Identify which cell holds the provided text, then report its (X, Y) central coordinate. 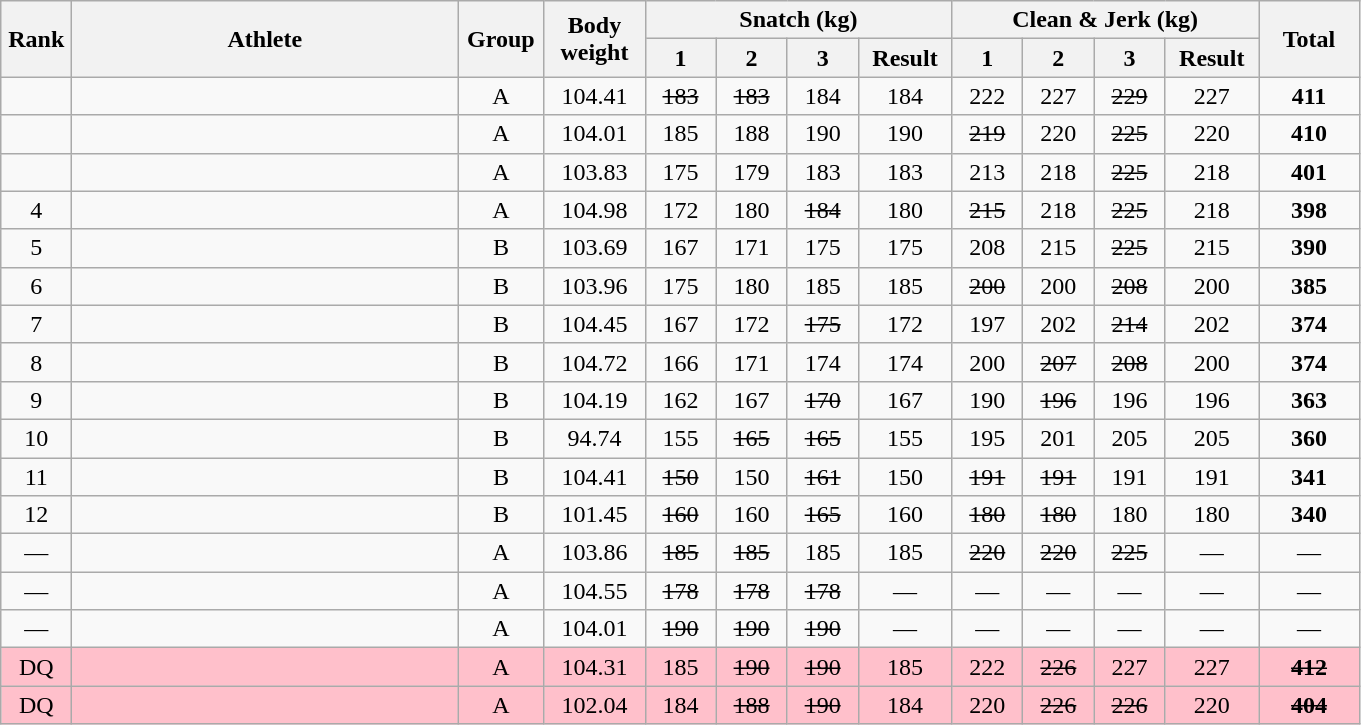
398 (1308, 210)
179 (752, 172)
9 (36, 400)
103.86 (594, 553)
Athlete (265, 39)
8 (36, 362)
201 (1058, 438)
94.74 (594, 438)
Clean & Jerk (kg) (1106, 20)
401 (1308, 172)
412 (1308, 667)
360 (1308, 438)
390 (1308, 248)
103.96 (594, 286)
Rank (36, 39)
103.69 (594, 248)
103.83 (594, 172)
Total (1308, 39)
411 (1308, 96)
104.45 (594, 324)
Group (501, 39)
10 (36, 438)
197 (988, 324)
11 (36, 477)
195 (988, 438)
207 (1058, 362)
214 (1130, 324)
219 (988, 134)
104.72 (594, 362)
410 (1308, 134)
385 (1308, 286)
Snatch (kg) (798, 20)
104.31 (594, 667)
7 (36, 324)
166 (680, 362)
170 (822, 400)
104.98 (594, 210)
102.04 (594, 705)
404 (1308, 705)
341 (1308, 477)
104.55 (594, 591)
229 (1130, 96)
6 (36, 286)
12 (36, 515)
104.19 (594, 400)
340 (1308, 515)
363 (1308, 400)
Body weight (594, 39)
4 (36, 210)
5 (36, 248)
213 (988, 172)
161 (822, 477)
101.45 (594, 515)
162 (680, 400)
